Output the [x, y] coordinate of the center of the cell containing the given text.  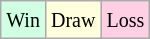
Win [24, 20]
Loss [126, 20]
Draw [72, 20]
